Output the [x, y] coordinate of the center of the cell containing the given text.  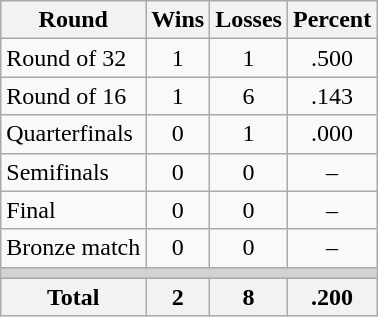
.500 [332, 58]
.143 [332, 96]
Final [74, 210]
.200 [332, 297]
Losses [249, 20]
Semifinals [74, 172]
Round of 32 [74, 58]
Wins [178, 20]
2 [178, 297]
.000 [332, 134]
Bronze match [74, 248]
Round of 16 [74, 96]
Quarterfinals [74, 134]
6 [249, 96]
Total [74, 297]
Round [74, 20]
Percent [332, 20]
8 [249, 297]
